Determine the (X, Y) coordinate at the center of the cell enclosing the given text.  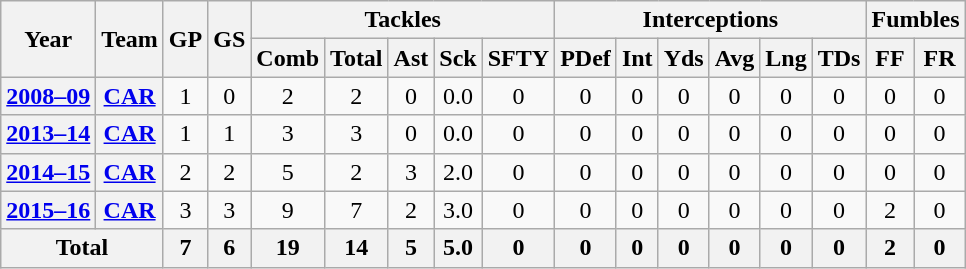
9 (288, 210)
5.0 (458, 248)
PDef (586, 58)
Ast (411, 58)
Team (130, 39)
GS (230, 39)
2008–09 (48, 96)
3.0 (458, 210)
TDs (839, 58)
Tackles (403, 20)
Avg (734, 58)
Int (637, 58)
Comb (288, 58)
Sck (458, 58)
2015–16 (48, 210)
FR (940, 58)
6 (230, 248)
Year (48, 39)
2.0 (458, 172)
19 (288, 248)
Fumbles (916, 20)
Lng (786, 58)
14 (357, 248)
FF (890, 58)
2013–14 (48, 134)
SFTY (518, 58)
2014–15 (48, 172)
Interceptions (710, 20)
Yds (684, 58)
GP (185, 39)
